Determine the (x, y) coordinate at the center of the cell enclosing the given text.  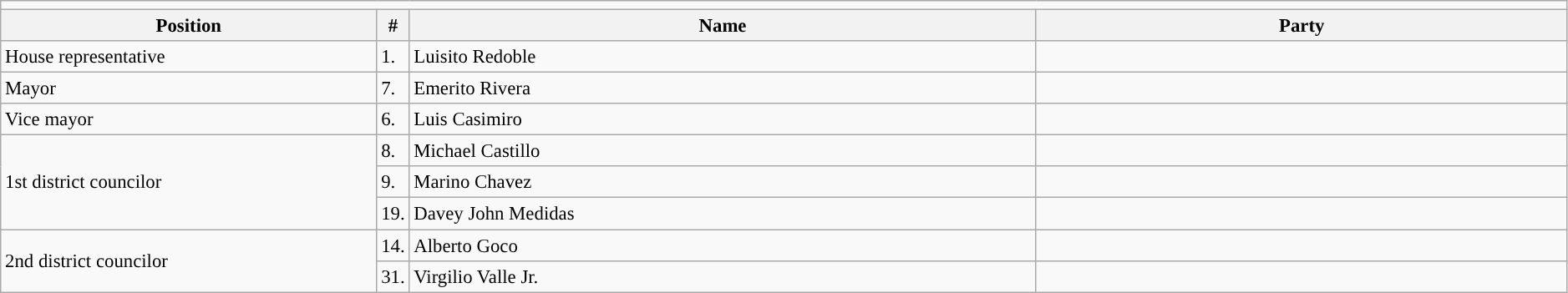
31. (393, 276)
Emerito Rivera (723, 88)
Luisito Redoble (723, 57)
Vice mayor (189, 119)
2nd district councilor (189, 260)
Marino Chavez (723, 183)
Name (723, 26)
9. (393, 183)
14. (393, 245)
8. (393, 151)
Davey John Medidas (723, 214)
House representative (189, 57)
Virgilio Valle Jr. (723, 276)
6. (393, 119)
Michael Castillo (723, 151)
1st district councilor (189, 182)
7. (393, 88)
Party (1302, 26)
19. (393, 214)
Position (189, 26)
1. (393, 57)
Mayor (189, 88)
# (393, 26)
Alberto Goco (723, 245)
Luis Casimiro (723, 119)
